Provide the (X, Y) coordinate of the cell's center where the given text is located.  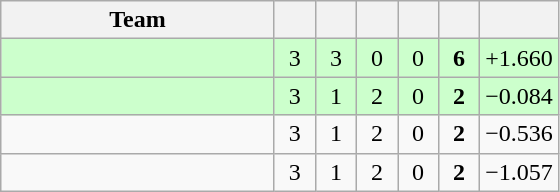
−1.057 (520, 172)
−0.536 (520, 134)
6 (460, 58)
+1.660 (520, 58)
Team (138, 20)
−0.084 (520, 96)
